Identify which cell holds the provided text, then report its [X, Y] central coordinate. 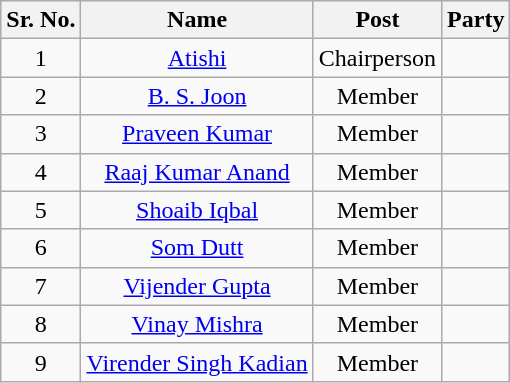
7 [41, 286]
9 [41, 362]
Vinay Mishra [197, 324]
3 [41, 134]
Party [476, 20]
1 [41, 58]
Chairperson [377, 58]
Virender Singh Kadian [197, 362]
Praveen Kumar [197, 134]
8 [41, 324]
5 [41, 210]
Name [197, 20]
Atishi [197, 58]
Sr. No. [41, 20]
Post [377, 20]
Som Dutt [197, 248]
Shoaib Iqbal [197, 210]
Vijender Gupta [197, 286]
B. S. Joon [197, 96]
2 [41, 96]
4 [41, 172]
Raaj Kumar Anand [197, 172]
6 [41, 248]
